From the cell containing the given text, extract its center point as [X, Y] coordinate. 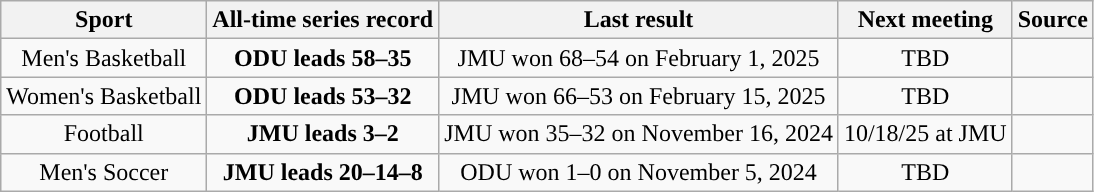
Football [104, 134]
Women's Basketball [104, 96]
ODU leads 58–35 [323, 58]
JMU leads 3–2 [323, 134]
Last result [639, 20]
Next meeting [925, 20]
ODU won 1–0 on November 5, 2024 [639, 172]
Source [1052, 20]
JMU won 35–32 on November 16, 2024 [639, 134]
JMU won 68–54 on February 1, 2025 [639, 58]
Sport [104, 20]
Men's Basketball [104, 58]
Men's Soccer [104, 172]
JMU won 66–53 on February 15, 2025 [639, 96]
ODU leads 53–32 [323, 96]
10/18/25 at JMU [925, 134]
JMU leads 20–14–8 [323, 172]
All-time series record [323, 20]
